Extract the (x, y) coordinate from the center of the cell holding the provided text.  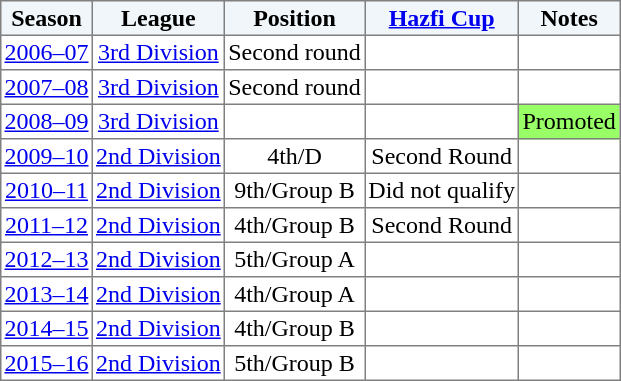
Did not qualify (442, 190)
Promoted (570, 121)
4th/D (294, 156)
2009–10 (47, 156)
2013–14 (47, 294)
2012–13 (47, 259)
Notes (570, 18)
2014–15 (47, 328)
Hazfi Cup (442, 18)
4th/Group A (294, 294)
2010–11 (47, 190)
2015–16 (47, 363)
2011–12 (47, 225)
2006–07 (47, 52)
2008–09 (47, 121)
5th/Group A (294, 259)
Season (47, 18)
2007–08 (47, 87)
5th/Group B (294, 363)
League (158, 18)
Position (294, 18)
9th/Group B (294, 190)
